Capture the cell that displays the provided text and extract its (X, Y) central coordinate. 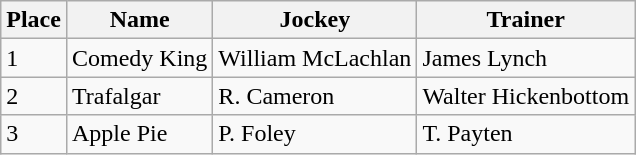
Trainer (526, 20)
Comedy King (139, 58)
1 (34, 58)
T. Payten (526, 134)
Trafalgar (139, 96)
James Lynch (526, 58)
Name (139, 20)
3 (34, 134)
R. Cameron (315, 96)
Walter Hickenbottom (526, 96)
P. Foley (315, 134)
Jockey (315, 20)
Apple Pie (139, 134)
2 (34, 96)
William McLachlan (315, 58)
Place (34, 20)
